Determine the [X, Y] coordinate at the center of the cell enclosing the given text.  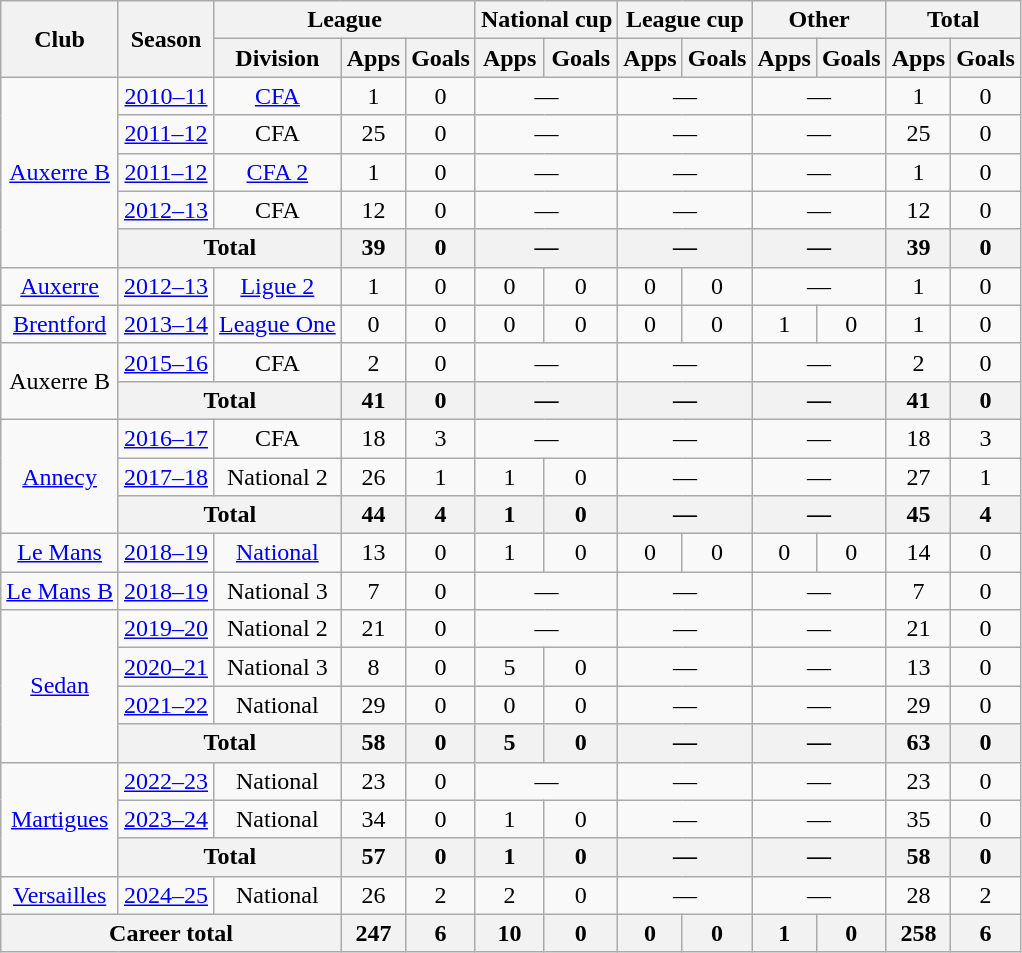
National cup [546, 20]
Auxerre [60, 286]
League cup [685, 20]
Ligue 2 [278, 286]
Other [819, 20]
45 [918, 515]
8 [373, 667]
League One [278, 324]
Martigues [60, 819]
Season [166, 39]
2010–11 [166, 96]
CFA 2 [278, 172]
Career total [171, 933]
27 [918, 477]
2024–25 [166, 895]
2022–23 [166, 781]
2019–20 [166, 629]
63 [918, 743]
2023–24 [166, 819]
Division [278, 58]
2021–22 [166, 705]
League [345, 20]
28 [918, 895]
Brentford [60, 324]
10 [509, 933]
2016–17 [166, 438]
Annecy [60, 476]
44 [373, 515]
2013–14 [166, 324]
Club [60, 39]
Versailles [60, 895]
34 [373, 819]
35 [918, 819]
258 [918, 933]
2017–18 [166, 477]
14 [918, 553]
247 [373, 933]
2015–16 [166, 362]
Sedan [60, 686]
Le Mans [60, 553]
Le Mans B [60, 591]
2020–21 [166, 667]
57 [373, 857]
